Locate the cell with the specified text and output its [X, Y] center coordinate. 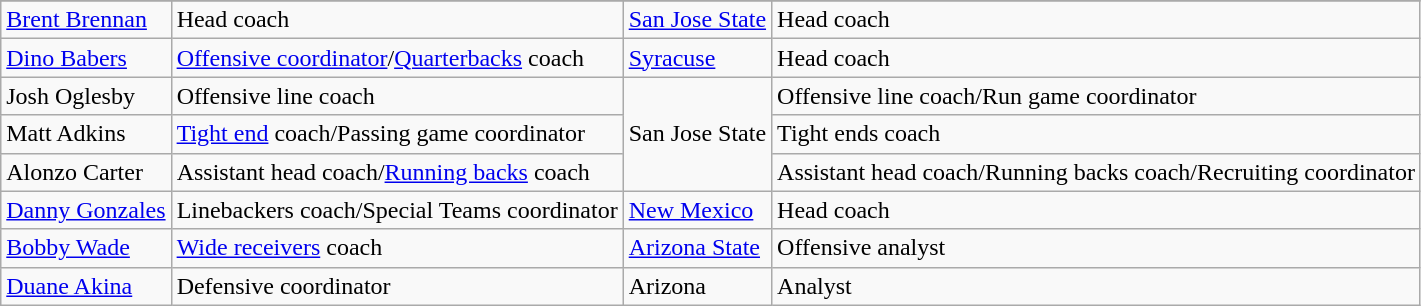
Offensive analyst [1096, 248]
Assistant head coach/Running backs coach/Recruiting coordinator [1096, 172]
Matt Adkins [86, 134]
Arizona State [697, 248]
Josh Oglesby [86, 96]
Offensive line coach/Run game coordinator [1096, 96]
Tight ends coach [1096, 134]
Danny Gonzales [86, 210]
Assistant head coach/Running backs coach [397, 172]
Arizona [697, 286]
Tight end coach/Passing game coordinator [397, 134]
Dino Babers [86, 58]
New Mexico [697, 210]
Bobby Wade [86, 248]
Linebackers coach/Special Teams coordinator [397, 210]
Wide receivers coach [397, 248]
Brent Brennan [86, 20]
Defensive coordinator [397, 286]
Alonzo Carter [86, 172]
Analyst [1096, 286]
Syracuse [697, 58]
Offensive coordinator/Quarterbacks coach [397, 58]
Duane Akina [86, 286]
Offensive line coach [397, 96]
